Extract the [X, Y] coordinate from the center of the cell holding the provided text.  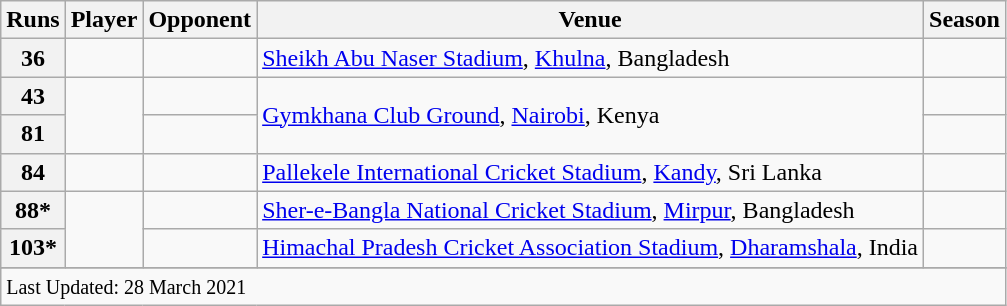
Season [965, 20]
Player [104, 20]
Venue [590, 20]
88* [33, 210]
Opponent [200, 20]
43 [33, 96]
Pallekele International Cricket Stadium, Kandy, Sri Lanka [590, 172]
Last Updated: 28 March 2021 [504, 286]
Gymkhana Club Ground, Nairobi, Kenya [590, 115]
84 [33, 172]
Himachal Pradesh Cricket Association Stadium, Dharamshala, India [590, 248]
Sher-e-Bangla National Cricket Stadium, Mirpur, Bangladesh [590, 210]
Sheikh Abu Naser Stadium, Khulna, Bangladesh [590, 58]
Runs [33, 20]
103* [33, 248]
81 [33, 134]
36 [33, 58]
